Return the [x, y] coordinate for the center point of the cell that contains the specified text.  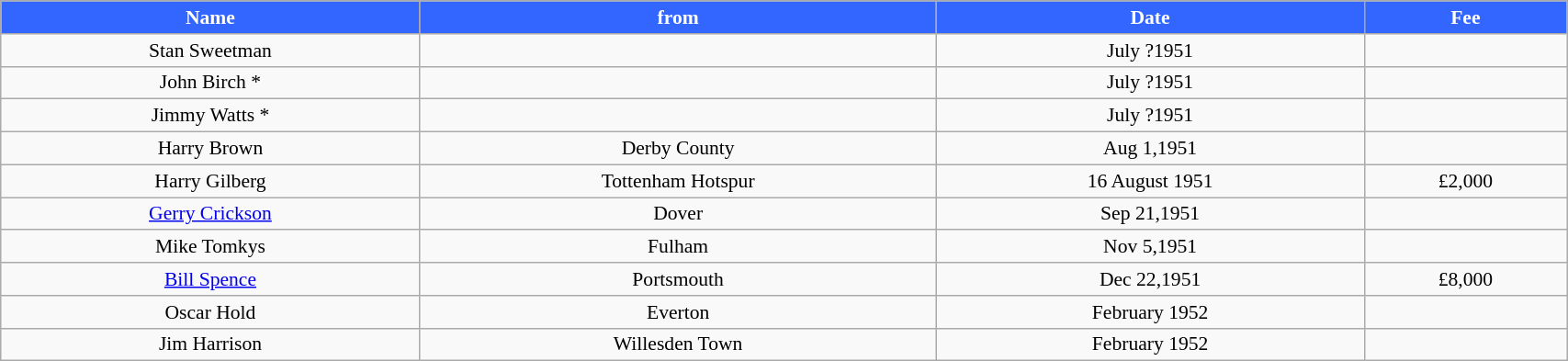
Aug 1,1951 [1150, 149]
Fee [1466, 17]
Date [1150, 17]
Derby County [678, 149]
Tottenham Hotspur [678, 181]
Bill Spence [210, 279]
Willesden Town [678, 344]
Everton [678, 312]
Sep 21,1951 [1150, 214]
Mike Tomkys [210, 247]
Nov 5,1951 [1150, 247]
Harry Brown [210, 149]
16 August 1951 [1150, 181]
Oscar Hold [210, 312]
Dover [678, 214]
Gerry Crickson [210, 214]
John Birch * [210, 83]
Stan Sweetman [210, 51]
from [678, 17]
Portsmouth [678, 279]
£8,000 [1466, 279]
Jim Harrison [210, 344]
Dec 22,1951 [1150, 279]
Fulham [678, 247]
£2,000 [1466, 181]
Jimmy Watts * [210, 116]
Name [210, 17]
Harry Gilberg [210, 181]
